Capture the cell that displays the provided text and extract its [x, y] central coordinate. 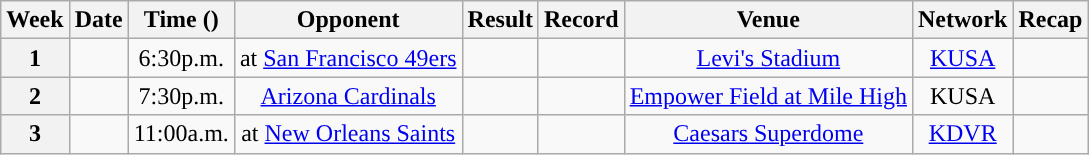
Arizona Cardinals [348, 96]
Caesars Superdome [768, 134]
at San Francisco 49ers [348, 58]
1 [35, 58]
3 [35, 134]
Week [35, 20]
7:30p.m. [181, 96]
Levi's Stadium [768, 58]
Network [962, 20]
at New Orleans Saints [348, 134]
Record [581, 20]
Empower Field at Mile High [768, 96]
Recap [1050, 20]
Opponent [348, 20]
Venue [768, 20]
6:30p.m. [181, 58]
2 [35, 96]
11:00a.m. [181, 134]
KDVR [962, 134]
Date [98, 20]
Result [500, 20]
Time () [181, 20]
